Detect which cell encompasses the target text, then output its (x, y) center coordinate. 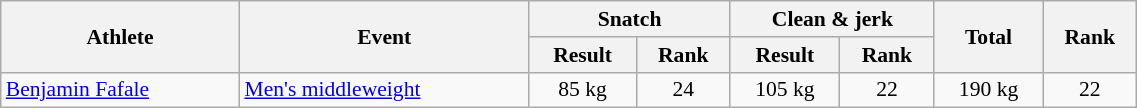
Snatch (630, 19)
Total (988, 36)
Benjamin Fafale (120, 90)
Men's middleweight (384, 90)
Clean & jerk (832, 19)
Athlete (120, 36)
190 kg (988, 90)
24 (683, 90)
Event (384, 36)
105 kg (784, 90)
85 kg (582, 90)
